Find where the given text appears and provide that cell's center as [x, y] coordinate. 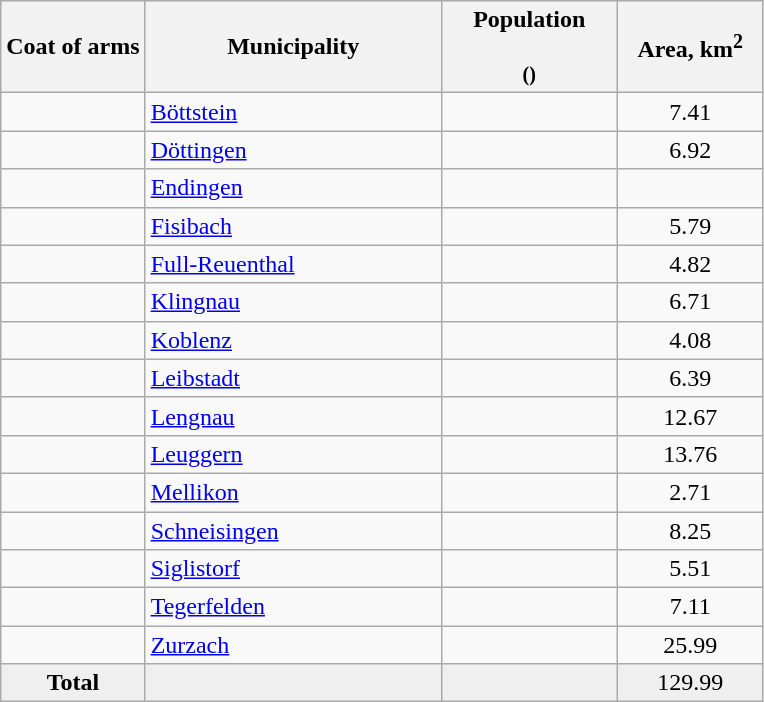
Leibstadt [293, 378]
2.71 [690, 492]
Lengnau [293, 416]
Klingnau [293, 302]
Population() [529, 47]
5.51 [690, 569]
12.67 [690, 416]
Fisibach [293, 226]
Municipality [293, 47]
Döttingen [293, 150]
Koblenz [293, 340]
Schneisingen [293, 531]
Böttstein [293, 112]
6.92 [690, 150]
13.76 [690, 454]
Coat of arms [73, 47]
Tegerfelden [293, 607]
Total [73, 683]
7.41 [690, 112]
8.25 [690, 531]
5.79 [690, 226]
6.39 [690, 378]
Area, km2 [690, 47]
4.08 [690, 340]
7.11 [690, 607]
Mellikon [293, 492]
Full-Reuenthal [293, 264]
25.99 [690, 645]
Zurzach [293, 645]
Leuggern [293, 454]
Siglistorf [293, 569]
Endingen [293, 188]
129.99 [690, 683]
6.71 [690, 302]
4.82 [690, 264]
